Scan for the cell matching the given text and deliver its (x, y) coordinate at center. 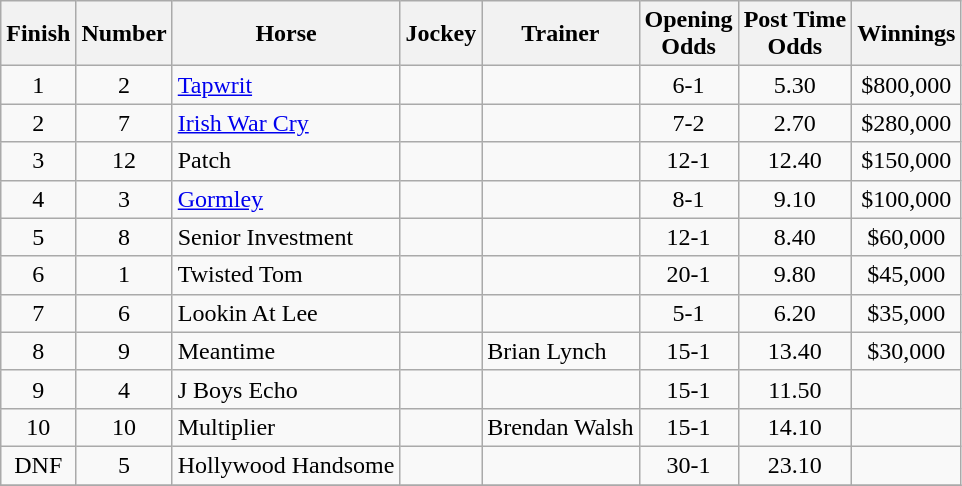
23.10 (795, 465)
Post TimeOdds (795, 34)
$800,000 (906, 85)
Hollywood Handsome (286, 465)
Trainer (560, 34)
13.40 (795, 351)
$30,000 (906, 351)
$35,000 (906, 313)
Patch (286, 161)
$280,000 (906, 123)
5.30 (795, 85)
$150,000 (906, 161)
12.40 (795, 161)
Brian Lynch (560, 351)
J Boys Echo (286, 389)
Lookin At Lee (286, 313)
Jockey (441, 34)
8-1 (688, 199)
Gormley (286, 199)
Horse (286, 34)
20-1 (688, 275)
14.10 (795, 427)
Twisted Tom (286, 275)
$60,000 (906, 237)
Tapwrit (286, 85)
Brendan Walsh (560, 427)
5-1 (688, 313)
Meantime (286, 351)
DNF (38, 465)
Winnings (906, 34)
9.80 (795, 275)
Number (124, 34)
2.70 (795, 123)
30-1 (688, 465)
OpeningOdds (688, 34)
$100,000 (906, 199)
Multiplier (286, 427)
9.10 (795, 199)
12 (124, 161)
6-1 (688, 85)
Senior Investment (286, 237)
7-2 (688, 123)
$45,000 (906, 275)
Finish (38, 34)
11.50 (795, 389)
8.40 (795, 237)
Irish War Cry (286, 123)
6.20 (795, 313)
